Scan for the cell matching the given text and deliver its (X, Y) coordinate at center. 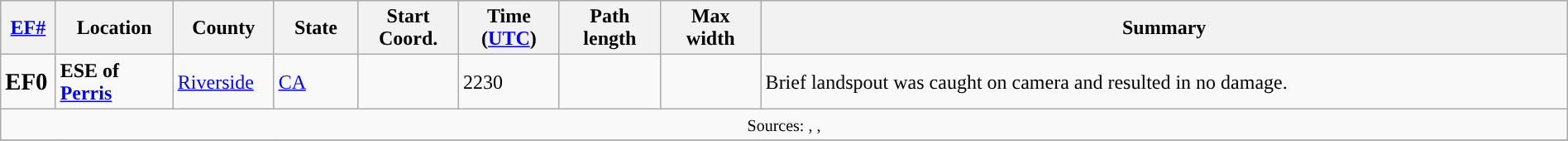
Path length (610, 28)
ESE of Perris (114, 81)
Time (UTC) (509, 28)
Brief landspout was caught on camera and resulted in no damage. (1164, 81)
CA (316, 81)
EF0 (28, 81)
Riverside (223, 81)
Start Coord. (409, 28)
Max width (710, 28)
Sources: , , (784, 124)
County (223, 28)
Location (114, 28)
State (316, 28)
EF# (28, 28)
Summary (1164, 28)
2230 (509, 81)
